Return [x, y] of the center of cell containing provided text 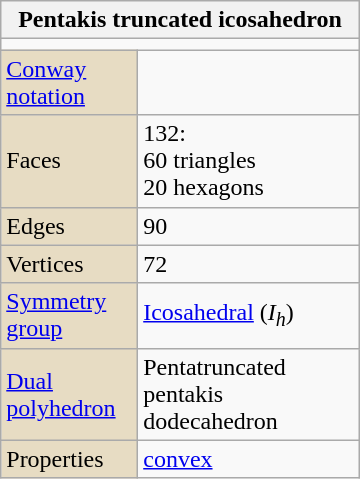
Icosahedral (Ih) [249, 316]
Vertices [70, 264]
72 [249, 264]
Properties [70, 459]
Faces [70, 161]
Dual polyhedron [70, 394]
Pentakis truncated icosahedron [180, 20]
132:60 triangles20 hexagons [249, 161]
Pentatruncated pentakis dodecahedron [249, 394]
Symmetry group [70, 316]
Conway notation [70, 82]
90 [249, 226]
convex [249, 459]
Edges [70, 226]
